Detect which cell encompasses the target text, then output its [x, y] center coordinate. 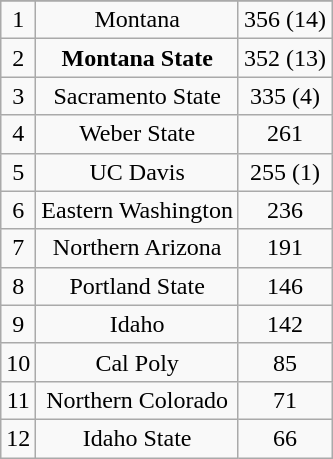
71 [284, 400]
10 [18, 362]
UC Davis [138, 172]
4 [18, 134]
Northern Colorado [138, 400]
Northern Arizona [138, 248]
352 (13) [284, 58]
191 [284, 248]
142 [284, 324]
Cal Poly [138, 362]
85 [284, 362]
146 [284, 286]
11 [18, 400]
356 (14) [284, 20]
Portland State [138, 286]
5 [18, 172]
7 [18, 248]
236 [284, 210]
Montana State [138, 58]
Idaho State [138, 438]
8 [18, 286]
Montana [138, 20]
66 [284, 438]
Eastern Washington [138, 210]
9 [18, 324]
Idaho [138, 324]
335 (4) [284, 96]
6 [18, 210]
Sacramento State [138, 96]
2 [18, 58]
Weber State [138, 134]
1 [18, 20]
3 [18, 96]
255 (1) [284, 172]
261 [284, 134]
12 [18, 438]
